Return the [x, y] coordinate for the center point of the cell that contains the specified text.  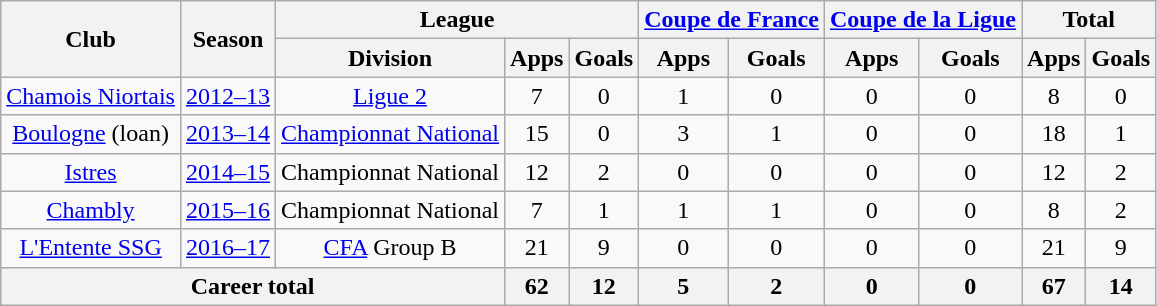
Istres [91, 172]
2015–16 [228, 210]
Chamois Niortais [91, 96]
5 [684, 286]
2016–17 [228, 248]
Coupe de France [732, 20]
Total [1089, 20]
Club [91, 39]
Ligue 2 [390, 96]
Coupe de la Ligue [922, 20]
CFA Group B [390, 248]
Season [228, 39]
2014–15 [228, 172]
League [458, 20]
Career total [253, 286]
2012–13 [228, 96]
Division [390, 58]
2013–14 [228, 134]
L'Entente SSG [91, 248]
Boulogne (loan) [91, 134]
3 [684, 134]
62 [537, 286]
18 [1054, 134]
14 [1121, 286]
15 [537, 134]
Chambly [91, 210]
67 [1054, 286]
